Determine the (x, y) coordinate at the center of the cell enclosing the given text.  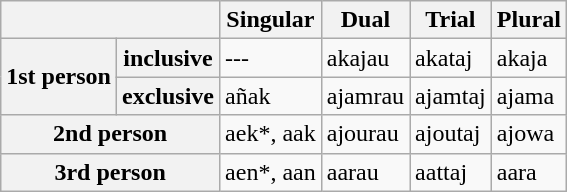
akaja (528, 58)
aarau (365, 172)
3rd person (110, 172)
Singular (271, 20)
aara (528, 172)
aattaj (451, 172)
2nd person (110, 134)
ajowa (528, 134)
aek*, aak (271, 134)
ajama (528, 96)
ajamtaj (451, 96)
ajamrau (365, 96)
inclusive (168, 58)
ajoutaj (451, 134)
--- (271, 58)
akajau (365, 58)
akataj (451, 58)
Dual (365, 20)
1st person (59, 77)
aen*, aan (271, 172)
Trial (451, 20)
exclusive (168, 96)
ajourau (365, 134)
añak (271, 96)
Plural (528, 20)
